Locate the cell with the specified text and output its (x, y) center coordinate. 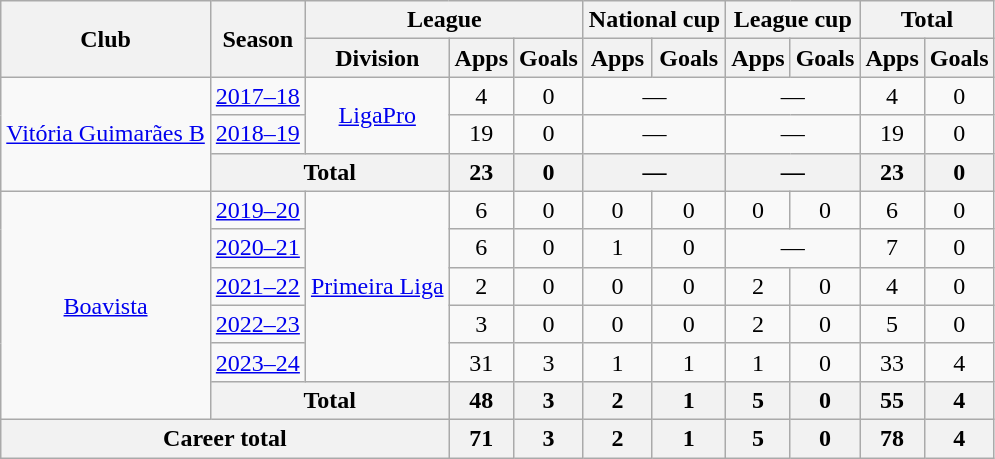
2020–21 (258, 248)
2019–20 (258, 210)
55 (892, 400)
Club (106, 39)
33 (892, 362)
2023–24 (258, 362)
48 (481, 400)
7 (892, 248)
2018–19 (258, 134)
Primeira Liga (377, 286)
78 (892, 438)
Division (377, 58)
Season (258, 39)
National cup (654, 20)
LigaPro (377, 115)
2021–22 (258, 286)
2017–18 (258, 96)
League cup (793, 20)
Career total (225, 438)
Boavista (106, 305)
Vitória Guimarães B (106, 134)
31 (481, 362)
League (444, 20)
71 (481, 438)
2022–23 (258, 324)
